For the text-containing cell, return its midpoint in [x, y] coordinate format. 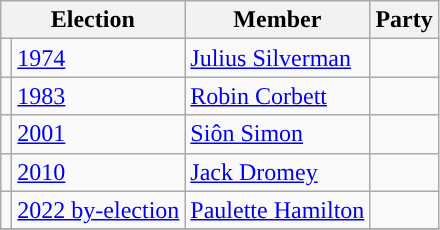
Paulette Hamilton [278, 210]
2001 [98, 134]
1974 [98, 58]
Election [93, 20]
Robin Corbett [278, 96]
2010 [98, 172]
1983 [98, 96]
2022 by-election [98, 210]
Jack Dromey [278, 172]
Siôn Simon [278, 134]
Member [278, 20]
Party [404, 20]
Julius Silverman [278, 58]
